Return (X, Y) of the center of cell containing provided text 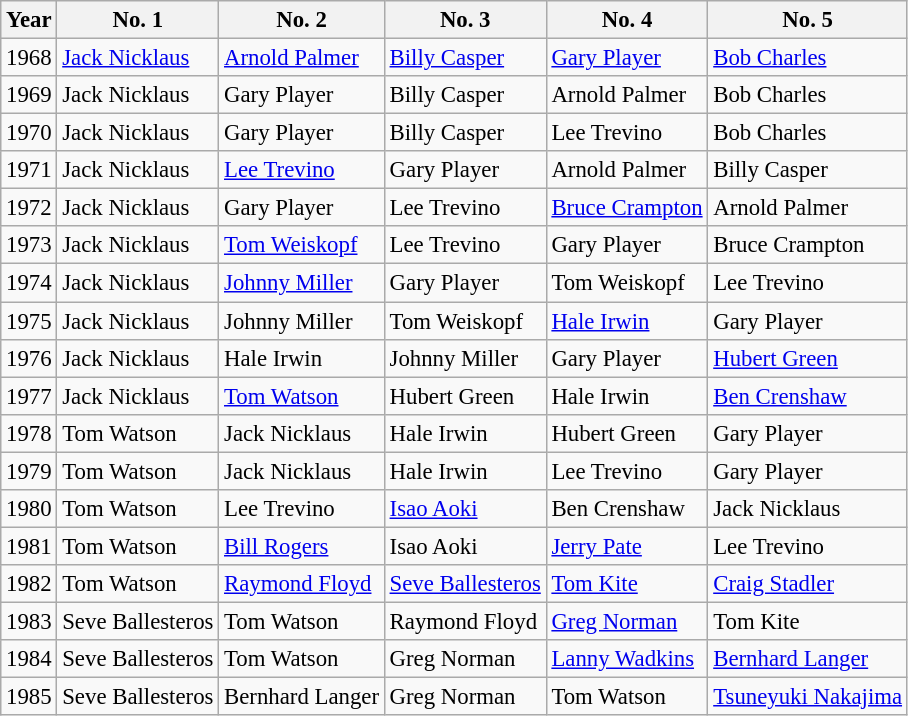
No. 5 (808, 20)
Bill Rogers (302, 546)
1985 (29, 697)
1983 (29, 621)
1971 (29, 170)
1969 (29, 95)
Lanny Wadkins (627, 659)
1974 (29, 283)
Jerry Pate (627, 546)
Tsuneyuki Nakajima (808, 697)
1980 (29, 509)
1977 (29, 396)
1975 (29, 321)
1970 (29, 133)
1982 (29, 584)
No. 1 (138, 20)
Craig Stadler (808, 584)
1979 (29, 471)
No. 4 (627, 20)
Year (29, 20)
1976 (29, 358)
1972 (29, 208)
1973 (29, 245)
No. 3 (465, 20)
1968 (29, 58)
1984 (29, 659)
1978 (29, 433)
1981 (29, 546)
No. 2 (302, 20)
